From the cell containing the given text, extract its center point as (X, Y) coordinate. 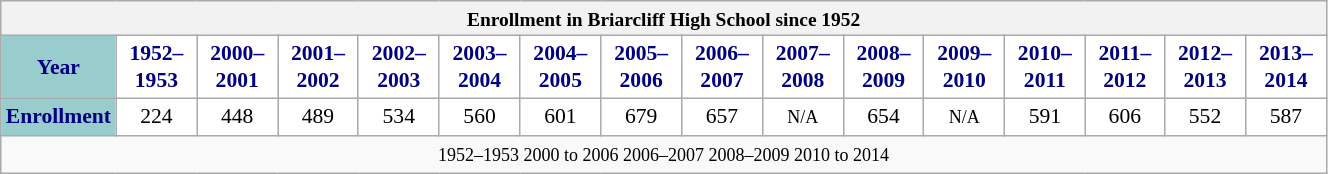
2007–2008 (802, 67)
657 (722, 117)
2006–2007 (722, 67)
2000–2001 (238, 67)
606 (1125, 117)
2003–2004 (480, 67)
560 (480, 117)
224 (156, 117)
1952–1953 (156, 67)
2009–2010 (964, 67)
679 (642, 117)
489 (318, 117)
2010–2011 (1045, 67)
2004–2005 (560, 67)
2013–2014 (1286, 67)
654 (884, 117)
448 (238, 117)
2012–2013 (1206, 67)
552 (1206, 117)
2011–2012 (1125, 67)
2005–2006 (642, 67)
2001–2002 (318, 67)
Enrollment (58, 117)
587 (1286, 117)
601 (560, 117)
1952–1953 2000 to 2006 2006–2007 2008–2009 2010 to 2014 (664, 155)
534 (398, 117)
2008–2009 (884, 67)
591 (1045, 117)
2002–2003 (398, 67)
Enrollment in Briarcliff High School since 1952 (664, 18)
Year (58, 67)
